Identify which cell holds the provided text, then report its [x, y] central coordinate. 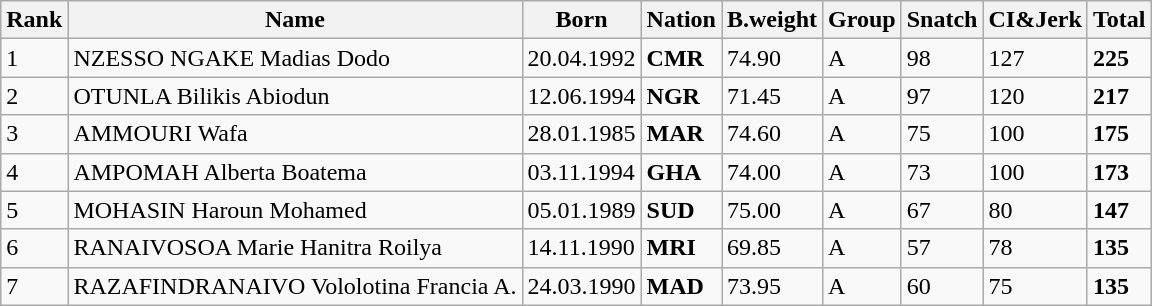
57 [942, 248]
AMPOMAH Alberta Boatema [295, 172]
CMR [681, 58]
225 [1119, 58]
GHA [681, 172]
B.weight [772, 20]
24.03.1990 [582, 286]
75.00 [772, 210]
MAD [681, 286]
Born [582, 20]
60 [942, 286]
Total [1119, 20]
2 [34, 96]
MOHASIN Haroun Mohamed [295, 210]
3 [34, 134]
Group [862, 20]
20.04.1992 [582, 58]
28.01.1985 [582, 134]
1 [34, 58]
NGR [681, 96]
7 [34, 286]
173 [1119, 172]
OTUNLA Bilikis Abiodun [295, 96]
78 [1035, 248]
Snatch [942, 20]
Name [295, 20]
74.90 [772, 58]
74.60 [772, 134]
73 [942, 172]
CI&Jerk [1035, 20]
97 [942, 96]
14.11.1990 [582, 248]
120 [1035, 96]
147 [1119, 210]
5 [34, 210]
73.95 [772, 286]
AMMOURI Wafa [295, 134]
4 [34, 172]
6 [34, 248]
69.85 [772, 248]
RAZAFINDRANAIVO Vololotina Francia A. [295, 286]
80 [1035, 210]
175 [1119, 134]
67 [942, 210]
SUD [681, 210]
74.00 [772, 172]
217 [1119, 96]
Rank [34, 20]
RANAIVOSOA Marie Hanitra Roilya [295, 248]
05.01.1989 [582, 210]
Nation [681, 20]
MAR [681, 134]
71.45 [772, 96]
NZESSO NGAKE Madias Dodo [295, 58]
127 [1035, 58]
12.06.1994 [582, 96]
MRI [681, 248]
98 [942, 58]
03.11.1994 [582, 172]
